Extract the [x, y] coordinate from the center of the cell holding the provided text.  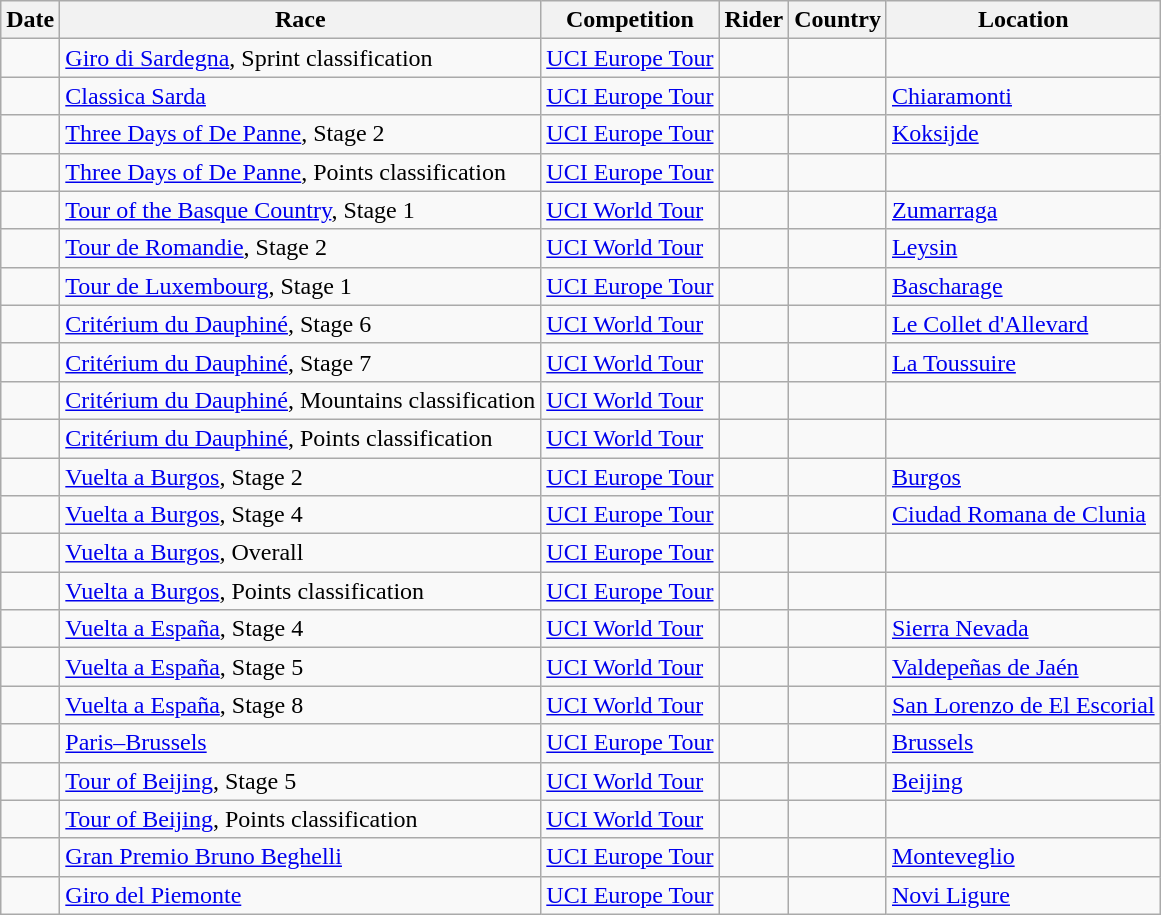
Ciudad Romana de Clunia [1023, 515]
Tour of Beijing, Points classification [300, 819]
Vuelta a España, Stage 5 [300, 667]
Vuelta a Burgos, Overall [300, 553]
Country [838, 20]
Zumarraga [1023, 210]
Le Collet d'Allevard [1023, 324]
Beijing [1023, 781]
Koksijde [1023, 134]
Critérium du Dauphiné, Points classification [300, 438]
Giro del Piemonte [300, 895]
Chiaramonti [1023, 96]
Giro di Sardegna, Sprint classification [300, 58]
Date [30, 20]
Leysin [1023, 248]
Tour of the Basque Country, Stage 1 [300, 210]
Monteveglio [1023, 857]
Critérium du Dauphiné, Stage 7 [300, 362]
Burgos [1023, 477]
Vuelta a Burgos, Stage 4 [300, 515]
Critérium du Dauphiné, Stage 6 [300, 324]
Tour de Luxembourg, Stage 1 [300, 286]
Paris–Brussels [300, 743]
Vuelta a España, Stage 8 [300, 705]
Brussels [1023, 743]
Vuelta a España, Stage 4 [300, 629]
Three Days of De Panne, Stage 2 [300, 134]
Vuelta a Burgos, Stage 2 [300, 477]
Valdepeñas de Jaén [1023, 667]
Novi Ligure [1023, 895]
Race [300, 20]
Critérium du Dauphiné, Mountains classification [300, 400]
San Lorenzo de El Escorial [1023, 705]
Three Days of De Panne, Points classification [300, 172]
Sierra Nevada [1023, 629]
Location [1023, 20]
Vuelta a Burgos, Points classification [300, 591]
Rider [754, 20]
Classica Sarda [300, 96]
Bascharage [1023, 286]
La Toussuire [1023, 362]
Competition [630, 20]
Tour of Beijing, Stage 5 [300, 781]
Tour de Romandie, Stage 2 [300, 248]
Gran Premio Bruno Beghelli [300, 857]
